Provide the [X, Y] coordinate of the cell's center where the given text is located.  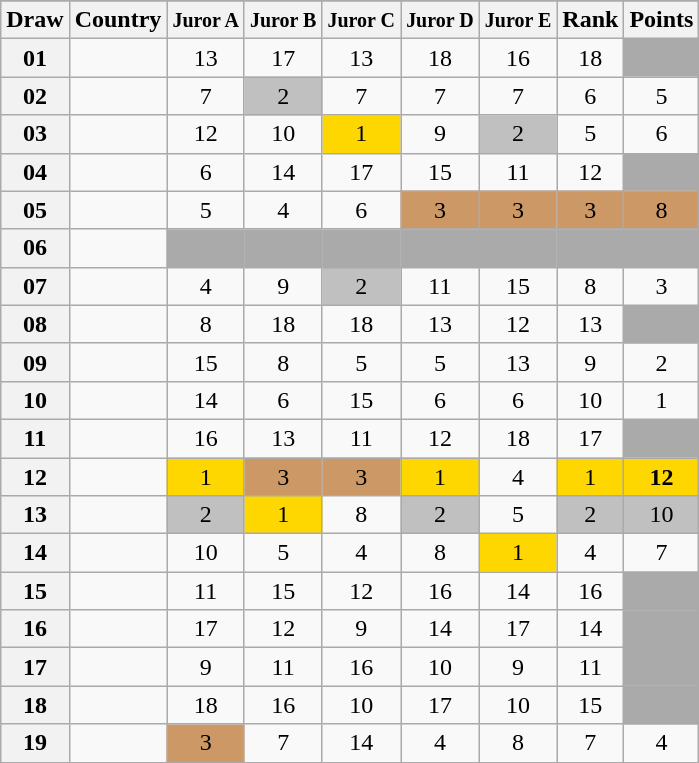
Juror A [206, 20]
Juror D [440, 20]
Juror B [283, 20]
04 [35, 172]
Juror C [362, 20]
03 [35, 134]
Draw [35, 20]
Juror E [518, 20]
Rank [590, 20]
01 [35, 58]
07 [35, 286]
05 [35, 210]
19 [35, 743]
06 [35, 248]
09 [35, 362]
08 [35, 324]
Points [662, 20]
Country [118, 20]
02 [35, 96]
